Scan for the cell matching the given text and deliver its (X, Y) coordinate at center. 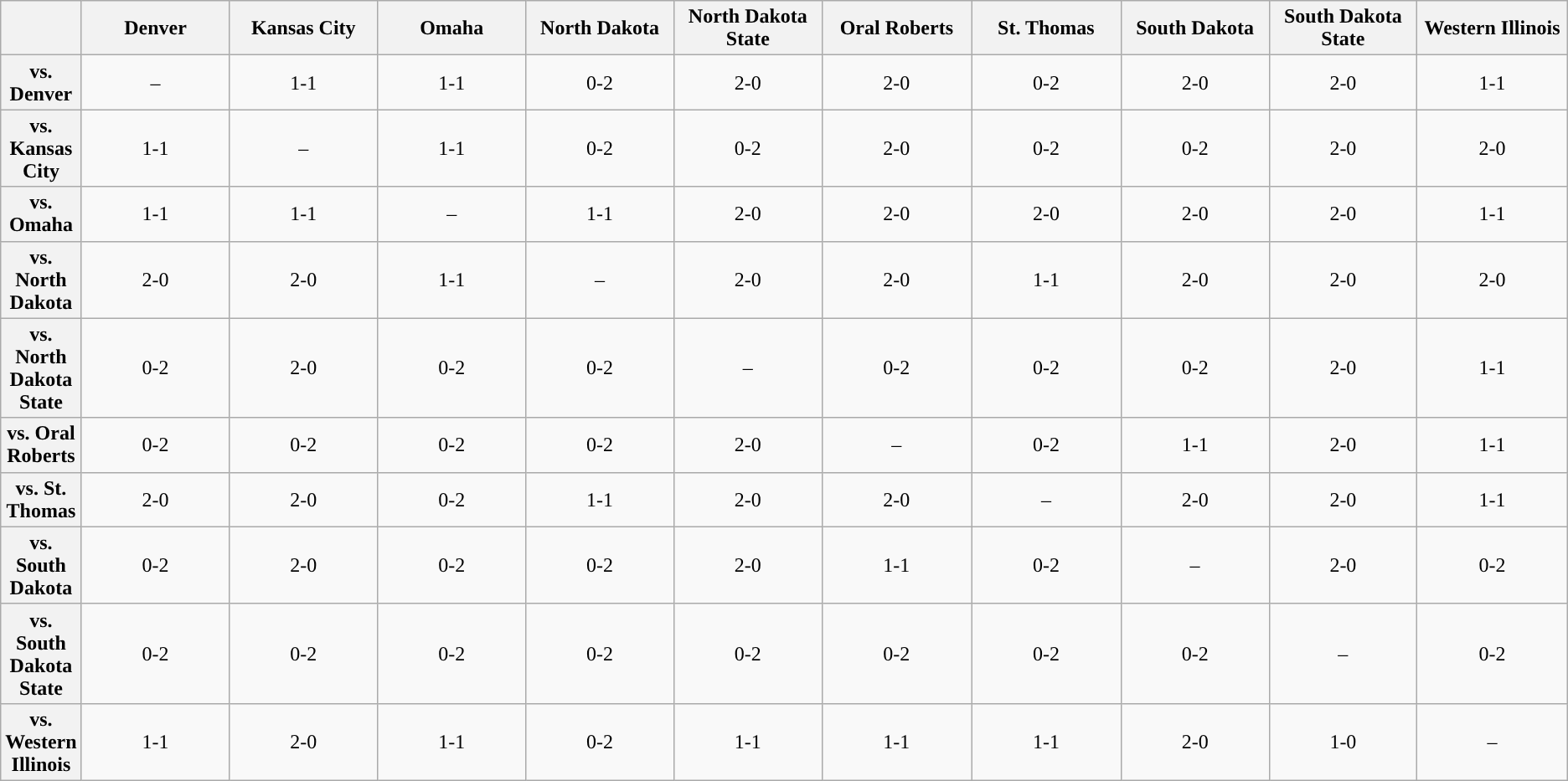
vs. Western Illinois (41, 742)
vs. North Dakota (41, 280)
vs. Denver (41, 82)
Oral Roberts (896, 28)
vs. Kansas City (41, 148)
Kansas City (303, 28)
Denver (156, 28)
South Dakota State (1344, 28)
vs. Omaha (41, 214)
vs. South Dakota (41, 565)
1-0 (1344, 742)
Omaha (452, 28)
vs. St. Thomas (41, 499)
North Dakota (600, 28)
South Dakota (1194, 28)
St. Thomas (1047, 28)
vs. South Dakota State (41, 653)
vs. Oral Roberts (41, 445)
Western Illinois (1493, 28)
North Dakota State (747, 28)
vs. North Dakota State (41, 368)
